Search for the cell housing the specified text and yield its (x, y) center coordinate. 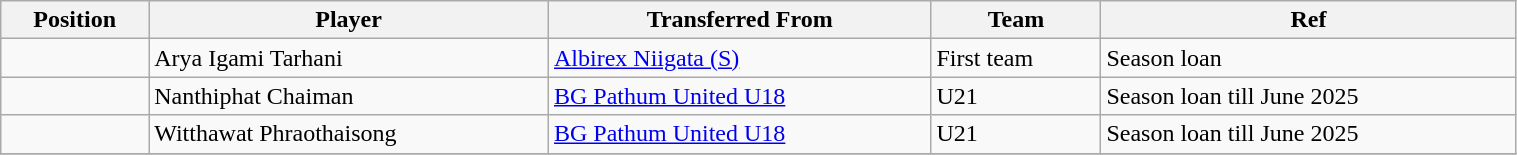
Transferred From (739, 20)
Albirex Niigata (S) (739, 58)
Team (1016, 20)
Arya Igami Tarhani (349, 58)
Ref (1308, 20)
Nanthiphat Chaiman (349, 96)
Position (75, 20)
Season loan (1308, 58)
Player (349, 20)
First team (1016, 58)
Witthawat Phraothaisong (349, 134)
